Detect which cell encompasses the target text, then output its (X, Y) center coordinate. 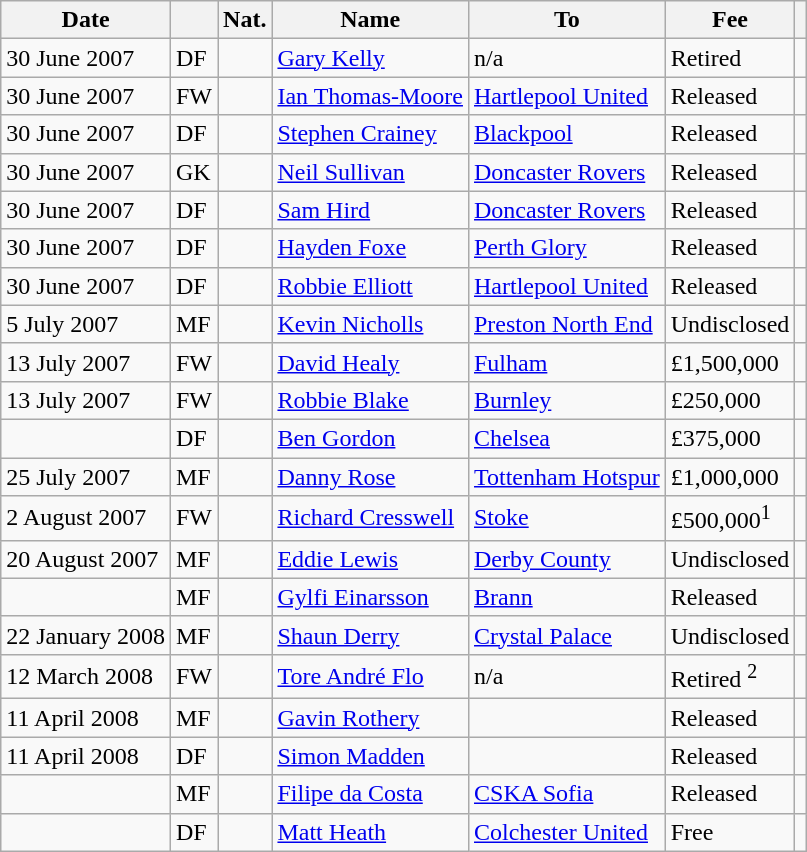
£250,000 (730, 400)
Robbie Blake (370, 400)
Free (730, 832)
Retired (730, 58)
Crystal Palace (566, 635)
£375,000 (730, 438)
Robbie Elliott (370, 286)
£1,000,000 (730, 477)
Stephen Crainey (370, 134)
Blackpool (566, 134)
Name (370, 20)
£500,0001 (730, 518)
Shaun Derry (370, 635)
Chelsea (566, 438)
Brann (566, 597)
Tottenham Hotspur (566, 477)
Gavin Rothery (370, 718)
GK (194, 172)
To (566, 20)
Derby County (566, 559)
Ben Gordon (370, 438)
Gary Kelly (370, 58)
Fulham (566, 362)
Gylfi Einarsson (370, 597)
CSKA Sofia (566, 794)
David Healy (370, 362)
Burnley (566, 400)
25 July 2007 (86, 477)
Sam Hird (370, 210)
Tore André Flo (370, 676)
2 August 2007 (86, 518)
Eddie Lewis (370, 559)
5 July 2007 (86, 324)
22 January 2008 (86, 635)
Date (86, 20)
Preston North End (566, 324)
£1,500,000 (730, 362)
Hayden Foxe (370, 248)
Nat. (245, 20)
Perth Glory (566, 248)
Retired 2 (730, 676)
Ian Thomas-Moore (370, 96)
Kevin Nicholls (370, 324)
Neil Sullivan (370, 172)
12 March 2008 (86, 676)
20 August 2007 (86, 559)
Matt Heath (370, 832)
Richard Cresswell (370, 518)
Simon Madden (370, 756)
Stoke (566, 518)
Colchester United (566, 832)
Danny Rose (370, 477)
Fee (730, 20)
Filipe da Costa (370, 794)
